Find where the given text appears and provide that cell's center as (X, Y) coordinate. 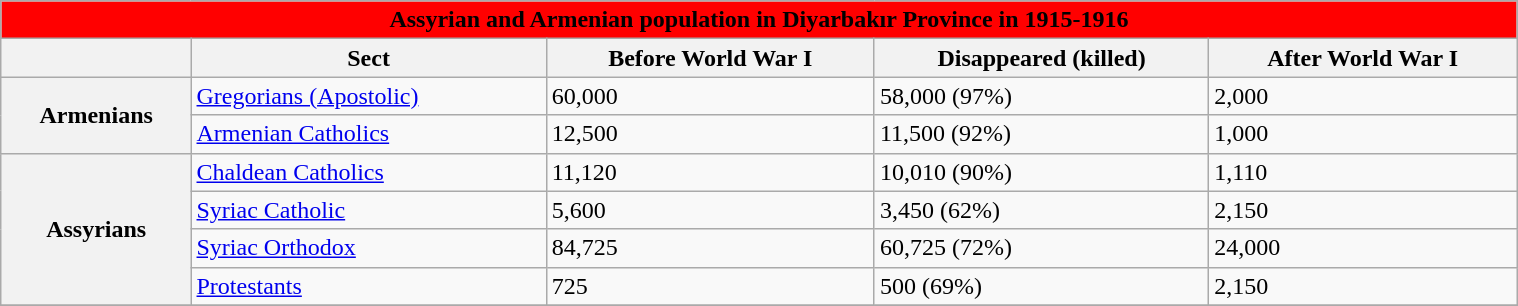
11,500 (92%) (1041, 134)
1,110 (1363, 172)
58,000 (97%) (1041, 96)
Armenians (96, 115)
After World War I (1363, 58)
1,000 (1363, 134)
5,600 (710, 210)
3,450 (62%) (1041, 210)
Assyrians (96, 229)
Protestants (368, 286)
60,725 (72%) (1041, 248)
Chaldean Catholics (368, 172)
Gregorians (Apostolic) (368, 96)
84,725 (710, 248)
Sect (368, 58)
60,000 (710, 96)
10,010 (90%) (1041, 172)
Armenian Catholics (368, 134)
Before World War I (710, 58)
Syriac Orthodox (368, 248)
Syriac Catholic (368, 210)
2,000 (1363, 96)
725 (710, 286)
12,500 (710, 134)
Assyrian and Armenian population in Diyarbakır Province in 1915-1916 (758, 20)
500 (69%) (1041, 286)
11,120 (710, 172)
Disappeared (killed) (1041, 58)
24,000 (1363, 248)
